Provide the [X, Y] coordinate of the cell's center where the given text is located.  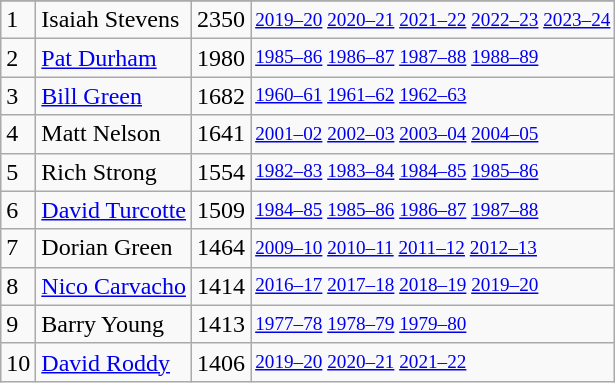
David Turcotte [114, 210]
1982–83 1983–84 1984–85 1985–86 [433, 172]
1682 [222, 96]
9 [18, 324]
1980 [222, 58]
2 [18, 58]
3 [18, 96]
2016–17 2017–18 2018–19 2019–20 [433, 286]
10 [18, 362]
2019–20 2020–21 2021–22 2022–23 2023–24 [433, 20]
2009–10 2010–11 2011–12 2012–13 [433, 248]
Nico Carvacho [114, 286]
1406 [222, 362]
2019–20 2020–21 2021–22 [433, 362]
1414 [222, 286]
1554 [222, 172]
Dorian Green [114, 248]
Rich Strong [114, 172]
David Roddy [114, 362]
1413 [222, 324]
Barry Young [114, 324]
1960–61 1961–62 1962–63 [433, 96]
2001–02 2002–03 2003–04 2004–05 [433, 134]
1977–78 1978–79 1979–80 [433, 324]
1 [18, 20]
1985–86 1986–87 1987–88 1988–89 [433, 58]
2350 [222, 20]
6 [18, 210]
Bill Green [114, 96]
1641 [222, 134]
Matt Nelson [114, 134]
4 [18, 134]
8 [18, 286]
Pat Durham [114, 58]
1464 [222, 248]
Isaiah Stevens [114, 20]
5 [18, 172]
1984–85 1985–86 1986–87 1987–88 [433, 210]
1509 [222, 210]
7 [18, 248]
